Pinpoint the cell where the given text exists, returning its (X, Y) midpoint coordinate. 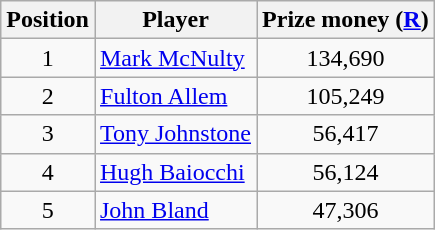
Prize money (R) (346, 20)
John Bland (175, 210)
Hugh Baiocchi (175, 172)
Tony Johnstone (175, 134)
Fulton Allem (175, 96)
Position (48, 20)
134,690 (346, 58)
3 (48, 134)
1 (48, 58)
Player (175, 20)
5 (48, 210)
47,306 (346, 210)
105,249 (346, 96)
2 (48, 96)
56,124 (346, 172)
4 (48, 172)
Mark McNulty (175, 58)
56,417 (346, 134)
